Search for the cell housing the specified text and yield its [x, y] center coordinate. 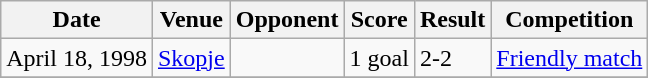
Date [77, 20]
2-2 [452, 58]
1 goal [379, 58]
Friendly match [570, 58]
Competition [570, 20]
Opponent [287, 20]
Skopje [191, 58]
Venue [191, 20]
April 18, 1998 [77, 58]
Score [379, 20]
Result [452, 20]
